Locate the cell with the specified text and output its [X, Y] center coordinate. 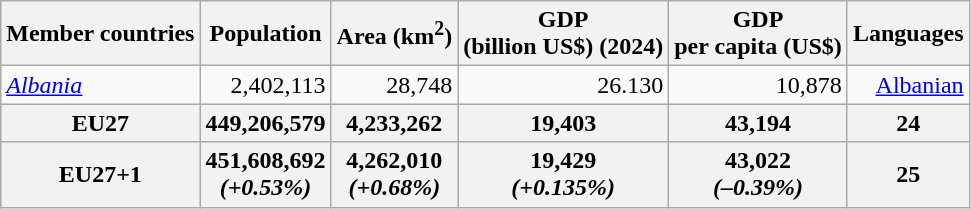
10,878 [758, 85]
26.130 [564, 85]
Population [266, 34]
GDP (billion US$) (2024) [564, 34]
4,262,010 (+0.68%) [394, 174]
Albania [100, 85]
19,429 (+0.135%) [564, 174]
Area (km2) [394, 34]
24 [908, 123]
Languages [908, 34]
19,403 [564, 123]
Member countries [100, 34]
25 [908, 174]
451,608,692 (+0.53%) [266, 174]
Albanian [908, 85]
GDP per capita (US$) [758, 34]
43,194 [758, 123]
449,206,579 [266, 123]
EU27 [100, 123]
EU27+1 [100, 174]
28,748 [394, 85]
43,022 (–0.39%) [758, 174]
2,402,113 [266, 85]
4,233,262 [394, 123]
